From the cell containing the given text, extract its center point as (X, Y) coordinate. 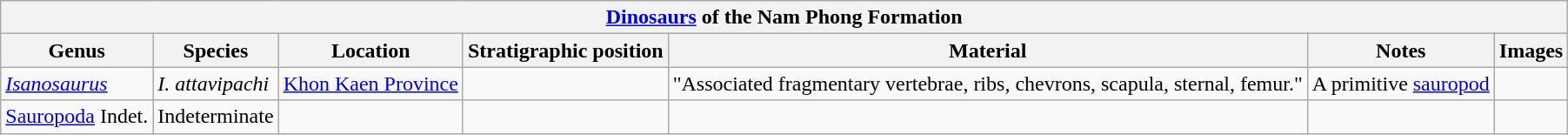
"Associated fragmentary vertebrae, ribs, chevrons, scapula, sternal, femur." (988, 84)
Sauropoda Indet. (77, 117)
Isanosaurus (77, 84)
Species (216, 51)
I. attavipachi (216, 84)
A primitive sauropod (1400, 84)
Notes (1400, 51)
Stratigraphic position (565, 51)
Dinosaurs of the Nam Phong Formation (784, 17)
Khon Kaen Province (370, 84)
Indeterminate (216, 117)
Genus (77, 51)
Material (988, 51)
Images (1531, 51)
Location (370, 51)
